From the cell containing the given text, extract its center point as (X, Y) coordinate. 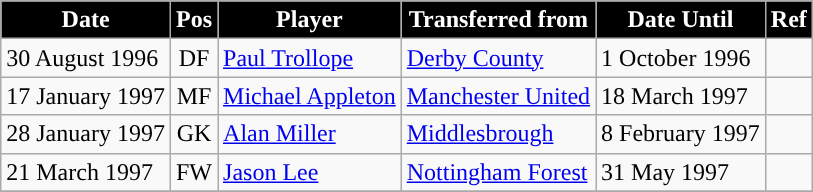
30 August 1996 (86, 58)
Manchester United (498, 96)
Ref (788, 20)
1 October 1996 (681, 58)
Date Until (681, 20)
Player (310, 20)
31 May 1997 (681, 172)
Paul Trollope (310, 58)
Nottingham Forest (498, 172)
Derby County (498, 58)
Jason Lee (310, 172)
Middlesbrough (498, 134)
GK (194, 134)
Pos (194, 20)
Date (86, 20)
Alan Miller (310, 134)
FW (194, 172)
DF (194, 58)
18 March 1997 (681, 96)
17 January 1997 (86, 96)
8 February 1997 (681, 134)
Transferred from (498, 20)
21 March 1997 (86, 172)
MF (194, 96)
28 January 1997 (86, 134)
Michael Appleton (310, 96)
